Determine the (x, y) coordinate at the center of the cell enclosing the given text.  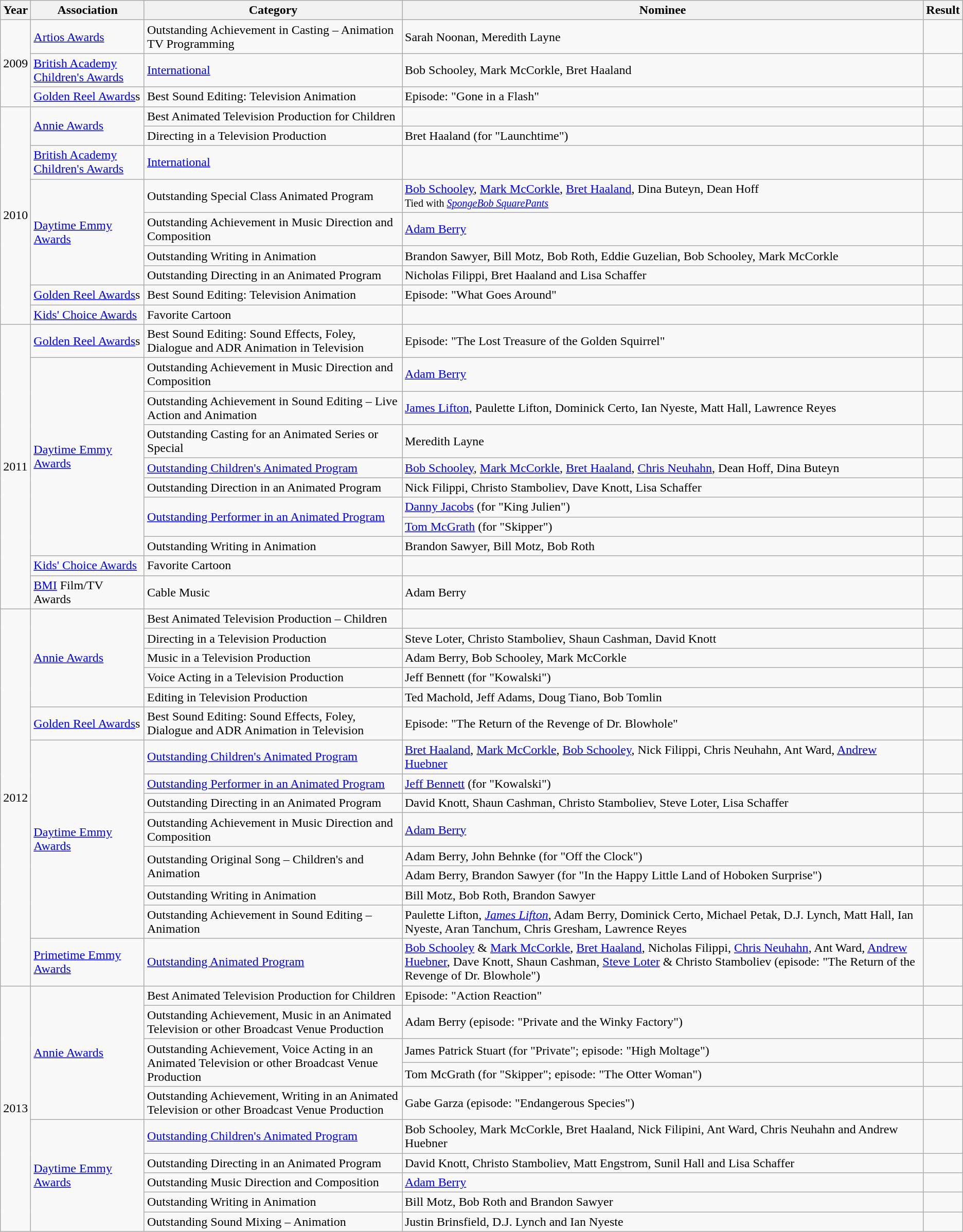
Episode: "The Return of the Revenge of Dr. Blowhole" (663, 724)
James Lifton, Paulette Lifton, Dominick Certo, Ian Nyeste, Matt Hall, Lawrence Reyes (663, 408)
Sarah Noonan, Meredith Layne (663, 37)
Tom McGrath (for "Skipper"; episode: "The Otter Woman") (663, 1074)
2011 (15, 467)
2009 (15, 63)
Nominee (663, 10)
Best Animated Television Production – Children (273, 619)
Bill Motz, Bob Roth, Brandon Sawyer (663, 895)
Brandon Sawyer, Bill Motz, Bob Roth, Eddie Guzelian, Bob Schooley, Mark McCorkle (663, 256)
Primetime Emmy Awards (87, 962)
Outstanding Achievement in Casting – Animation TV Programming (273, 37)
Tom McGrath (for "Skipper") (663, 527)
Outstanding Original Song – Children's and Animation (273, 866)
Bob Schooley, Mark McCorkle, Bret Haaland, Chris Neuhahn, Dean Hoff, Dina Buteyn (663, 468)
Bob Schooley, Mark McCorkle, Bret Haaland (663, 70)
Outstanding Achievement, Writing in an Animated Television or other Broadcast Venue Production (273, 1102)
Outstanding Achievement, Voice Acting in an Animated Television or other Broadcast Venue Production (273, 1062)
Justin Brinsfield, D.J. Lynch and Ian Nyeste (663, 1222)
Cable Music (273, 592)
Adam Berry, Brandon Sawyer (for "In the Happy Little Land of Hoboken Surprise") (663, 876)
Nicholas Filippi, Bret Haaland and Lisa Schaffer (663, 275)
Music in a Television Production (273, 658)
Outstanding Music Direction and Composition (273, 1183)
Result (943, 10)
Brandon Sawyer, Bill Motz, Bob Roth (663, 546)
2013 (15, 1109)
Outstanding Achievement, Music in an Animated Television or other Broadcast Venue Production (273, 1022)
Bill Motz, Bob Roth and Brandon Sawyer (663, 1202)
Gabe Garza (episode: "Endangerous Species") (663, 1102)
Category (273, 10)
2012 (15, 797)
Outstanding Casting for an Animated Series or Special (273, 441)
David Knott, Shaun Cashman, Christo Stamboliev, Steve Loter, Lisa Schaffer (663, 803)
Voice Acting in a Television Production (273, 677)
Episode: "What Goes Around" (663, 295)
Outstanding Special Class Animated Program (273, 195)
Artios Awards (87, 37)
Episode: "Action Reaction" (663, 995)
Adam Berry (episode: "Private and the Winky Factory") (663, 1022)
2010 (15, 215)
Outstanding Direction in an Animated Program (273, 487)
BMI Film/TV Awards (87, 592)
Bret Haaland (for "Launchtime") (663, 136)
Episode: "Gone in a Flash" (663, 97)
Outstanding Achievement in Sound Editing – Live Action and Animation (273, 408)
Steve Loter, Christo Stamboliev, Shaun Cashman, David Knott (663, 638)
Bob Schooley, Mark McCorkle, Bret Haaland, Nick Filipini, Ant Ward, Chris Neuhahn and Andrew Huebner (663, 1136)
Danny Jacobs (for "King Julien") (663, 507)
Association (87, 10)
David Knott, Christo Stamboliev, Matt Engstrom, Sunil Hall and Lisa Schaffer (663, 1163)
Adam Berry, John Behnke (for "Off the Clock") (663, 856)
Episode: "The Lost Treasure of the Golden Squirrel" (663, 341)
Outstanding Animated Program (273, 962)
Editing in Television Production (273, 697)
Bob Schooley, Mark McCorkle, Bret Haaland, Dina Buteyn, Dean HoffTied with SpongeBob SquarePants (663, 195)
Nick Filippi, Christo Stamboliev, Dave Knott, Lisa Schaffer (663, 487)
Outstanding Sound Mixing – Animation (273, 1222)
Meredith Layne (663, 441)
Ted Machold, Jeff Adams, Doug Tiano, Bob Tomlin (663, 697)
James Patrick Stuart (for "Private"; episode: "High Moltage") (663, 1050)
Outstanding Achievement in Sound Editing – Animation (273, 921)
Bret Haaland, Mark McCorkle, Bob Schooley, Nick Filippi, Chris Neuhahn, Ant Ward, Andrew Huebner (663, 757)
Adam Berry, Bob Schooley, Mark McCorkle (663, 658)
Year (15, 10)
